Find where the given text appears and provide that cell's center as (x, y) coordinate. 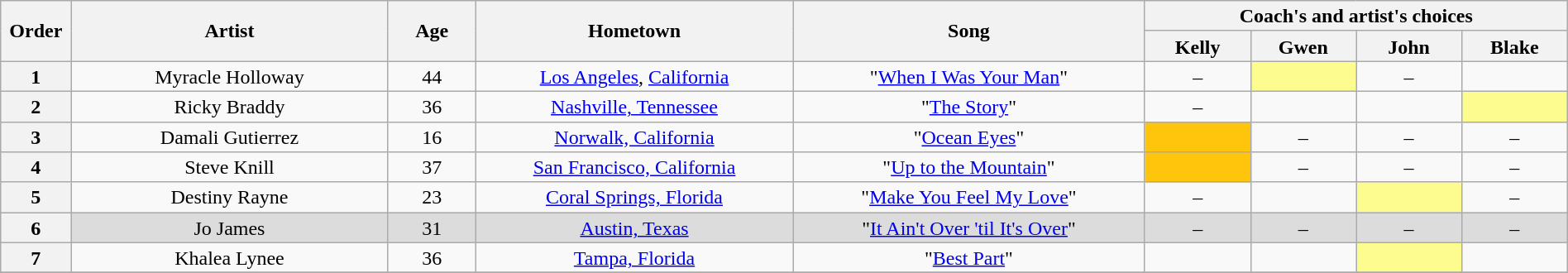
Myracle Holloway (230, 76)
"Up to the Mountain" (969, 167)
1 (36, 76)
Song (969, 31)
16 (432, 137)
Austin, Texas (633, 228)
Los Angeles, California (633, 76)
Nashville, Tennessee (633, 106)
Gwen (1303, 46)
Blake (1514, 46)
37 (432, 167)
Khalea Lynee (230, 258)
4 (36, 167)
Norwalk, California (633, 137)
Artist (230, 31)
Damali Gutierrez (230, 137)
Age (432, 31)
7 (36, 258)
31 (432, 228)
5 (36, 197)
Kelly (1198, 46)
"When I Was Your Man" (969, 76)
Hometown (633, 31)
Tampa, Florida (633, 258)
"It Ain't Over 'til It's Over" (969, 228)
Order (36, 31)
3 (36, 137)
Jo James (230, 228)
Destiny Rayne (230, 197)
San Francisco, California (633, 167)
2 (36, 106)
"Ocean Eyes" (969, 137)
John (1409, 46)
23 (432, 197)
"Make You Feel My Love" (969, 197)
Steve Knill (230, 167)
Coral Springs, Florida (633, 197)
44 (432, 76)
Coach's and artist's choices (1356, 17)
6 (36, 228)
"Best Part" (969, 258)
"The Story" (969, 106)
Ricky Braddy (230, 106)
